Identify which cell holds the provided text, then report its (x, y) central coordinate. 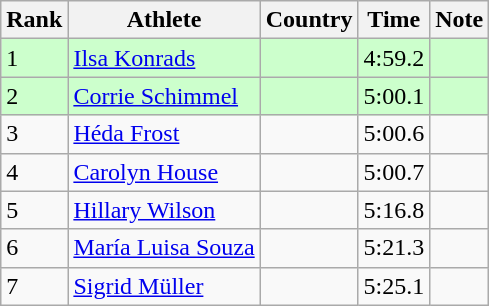
Corrie Schimmel (164, 96)
Time (394, 20)
4:59.2 (394, 58)
6 (34, 248)
Hillary Wilson (164, 210)
2 (34, 96)
Héda Frost (164, 134)
Note (460, 20)
María Luisa Souza (164, 248)
5:16.8 (394, 210)
Rank (34, 20)
5 (34, 210)
Ilsa Konrads (164, 58)
4 (34, 172)
5:00.1 (394, 96)
7 (34, 286)
Athlete (164, 20)
1 (34, 58)
3 (34, 134)
5:00.7 (394, 172)
Carolyn House (164, 172)
Sigrid Müller (164, 286)
Country (309, 20)
5:21.3 (394, 248)
5:25.1 (394, 286)
5:00.6 (394, 134)
